For the text-containing cell, return its midpoint in (X, Y) coordinate format. 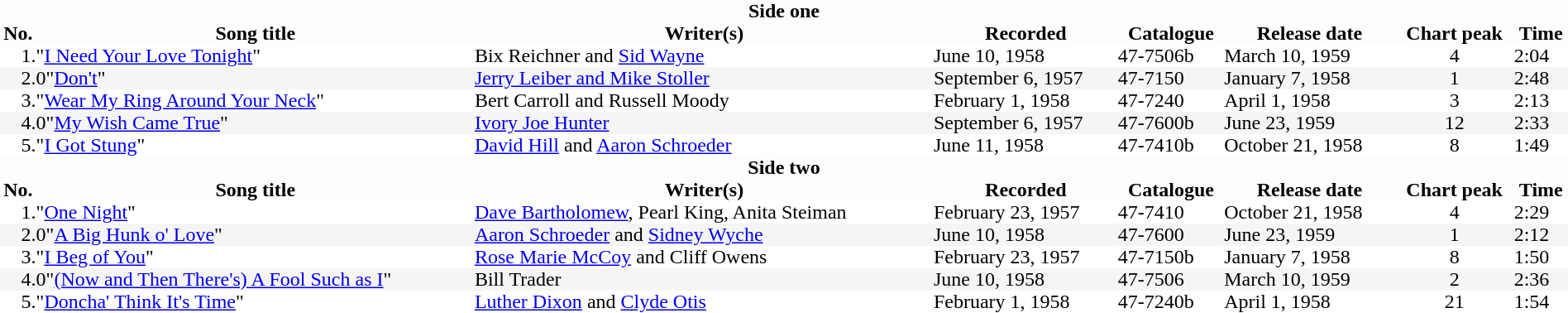
47-7410b (1171, 146)
2:36 (1542, 280)
3 (1455, 101)
Bix Reichner and Sid Wayne (705, 56)
"One Night" (256, 212)
Bert Carroll and Russell Moody (705, 101)
47-7410 (1171, 212)
Side one (784, 12)
"I Got Stung" (256, 146)
0"(Now and Then There's) A Fool Such as I" (256, 280)
47-7240 (1171, 101)
"I Beg of You" (256, 257)
June 11, 1958 (1025, 146)
2:13 (1542, 101)
47-7600b (1171, 123)
1:50 (1542, 257)
2:12 (1542, 235)
Dave Bartholomew, Pearl King, Anita Steiman (705, 212)
Rose Marie McCoy and Cliff Owens (705, 257)
Bill Trader (705, 280)
1:49 (1542, 146)
2:04 (1542, 56)
2 (1455, 280)
2:48 (1542, 78)
Jerry Leiber and Mike Stoller (705, 78)
Side two (784, 167)
21 (1455, 301)
2:33 (1542, 123)
Ivory Joe Hunter (705, 123)
47-7150b (1171, 257)
Aaron Schroeder and Sidney Wyche (705, 235)
47-7150 (1171, 78)
David Hill and Aaron Schroeder (705, 146)
12 (1455, 123)
0"Don't" (256, 78)
Luther Dixon and Clyde Otis (705, 301)
"Wear My Ring Around Your Neck" (256, 101)
"I Need Your Love Tonight" (256, 56)
1:54 (1542, 301)
47-7506 (1171, 280)
0"My Wish Came True" (256, 123)
47-7600 (1171, 235)
2:29 (1542, 212)
0"A Big Hunk o' Love" (256, 235)
47-7506b (1171, 56)
"Doncha' Think It's Time" (256, 301)
47-7240b (1171, 301)
